Locate the cell with the specified text and output its [x, y] center coordinate. 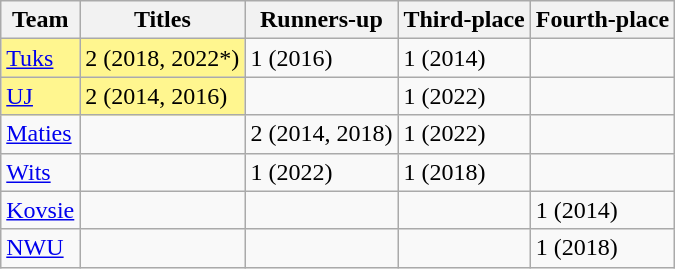
2 (2018, 2022*) [162, 58]
2 (2014, 2016) [162, 96]
Third-place [464, 20]
Team [40, 20]
Kovsie [40, 210]
1 (2016) [322, 58]
UJ [40, 96]
Tuks [40, 58]
Maties [40, 134]
Fourth-place [602, 20]
2 (2014, 2018) [322, 134]
NWU [40, 248]
Wits [40, 172]
Titles [162, 20]
Runners-up [322, 20]
